For the text-containing cell, return its midpoint in (x, y) coordinate format. 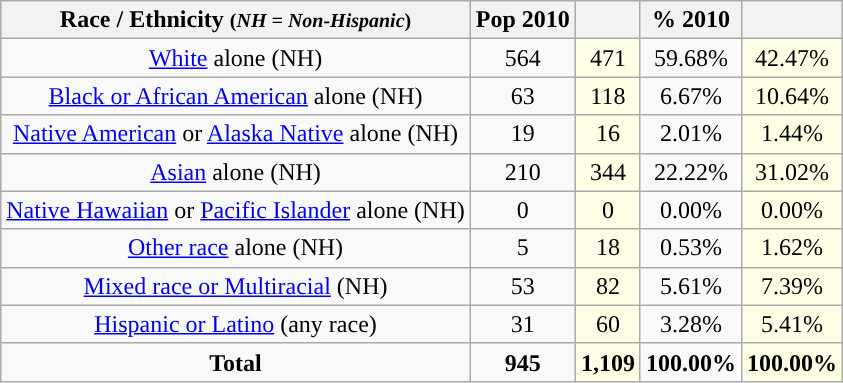
5.61% (690, 286)
60 (608, 324)
1.44% (792, 134)
5.41% (792, 324)
564 (522, 58)
Other race alone (NH) (236, 248)
344 (608, 172)
Black or African American alone (NH) (236, 96)
% 2010 (690, 20)
59.68% (690, 58)
19 (522, 134)
Native American or Alaska Native alone (NH) (236, 134)
7.39% (792, 286)
18 (608, 248)
Asian alone (NH) (236, 172)
16 (608, 134)
1,109 (608, 362)
Race / Ethnicity (NH = Non-Hispanic) (236, 20)
118 (608, 96)
471 (608, 58)
53 (522, 286)
Native Hawaiian or Pacific Islander alone (NH) (236, 210)
3.28% (690, 324)
2.01% (690, 134)
210 (522, 172)
0.53% (690, 248)
63 (522, 96)
945 (522, 362)
Hispanic or Latino (any race) (236, 324)
Mixed race or Multiracial (NH) (236, 286)
Total (236, 362)
22.22% (690, 172)
6.67% (690, 96)
42.47% (792, 58)
Pop 2010 (522, 20)
10.64% (792, 96)
82 (608, 286)
White alone (NH) (236, 58)
5 (522, 248)
31 (522, 324)
1.62% (792, 248)
31.02% (792, 172)
